Provide the (x, y) coordinate of the cell's center where the given text is located.  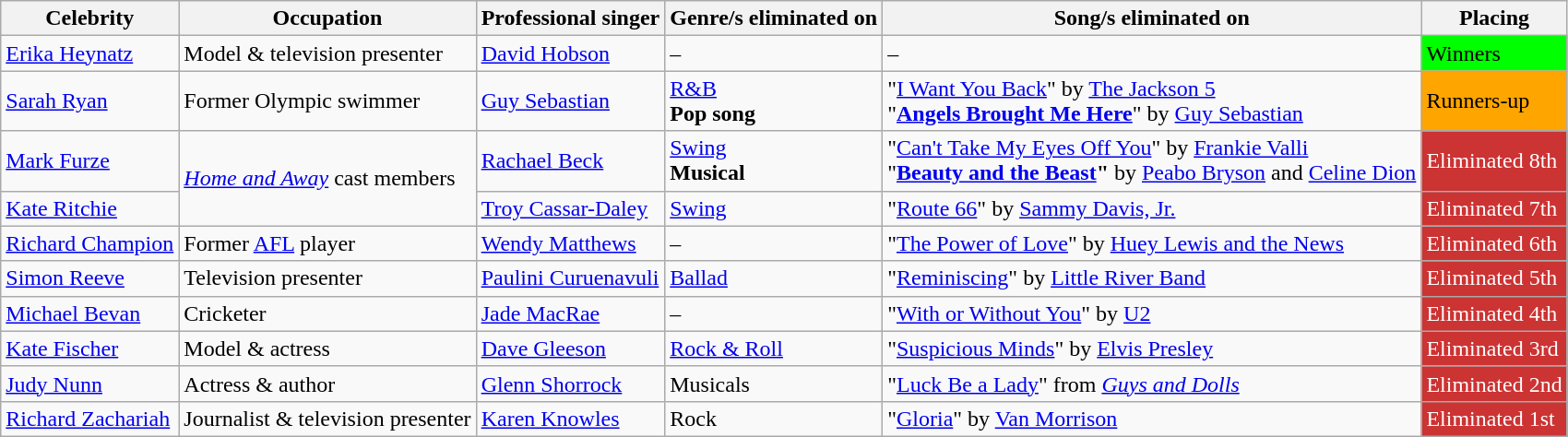
Musicals (774, 384)
Wendy Matthews (570, 243)
Guy Sebastian (570, 101)
Rachael Beck (570, 160)
Richard Zachariah (90, 419)
"Suspicious Minds" by Elvis Presley (1152, 348)
Eliminated 3rd (1494, 348)
Eliminated 6th (1494, 243)
"I Want You Back" by The Jackson 5"Angels Brought Me Here" by Guy Sebastian (1152, 101)
Ballad (774, 278)
Simon Reeve (90, 278)
Sarah Ryan (90, 101)
Eliminated 2nd (1494, 384)
"The Power of Love" by Huey Lewis and the News (1152, 243)
"Can't Take My Eyes Off You" by Frankie Valli"Beauty and the Beast" by Peabo Bryson and Celine Dion (1152, 160)
Journalist & television presenter (327, 419)
Michael Bevan (90, 313)
Troy Cassar-Daley (570, 208)
Paulini Curuenavuli (570, 278)
Mark Furze (90, 160)
Swing (774, 208)
Model & actress (327, 348)
Former AFL player (327, 243)
Rock & Roll (774, 348)
"Reminiscing" by Little River Band (1152, 278)
Model & television presenter (327, 53)
Dave Gleeson (570, 348)
Winners (1494, 53)
Eliminated 7th (1494, 208)
Eliminated 1st (1494, 419)
"Gloria" by Van Morrison (1152, 419)
Karen Knowles (570, 419)
Former Olympic swimmer (327, 101)
Actress & author (327, 384)
Kate Ritchie (90, 208)
Eliminated 8th (1494, 160)
Television presenter (327, 278)
Glenn Shorrock (570, 384)
R&BPop song (774, 101)
Eliminated 5th (1494, 278)
Rock (774, 419)
"Route 66" by Sammy Davis, Jr. (1152, 208)
Eliminated 4th (1494, 313)
Celebrity (90, 18)
Placing (1494, 18)
Jade MacRae (570, 313)
Cricketer (327, 313)
Home and Away cast members (327, 179)
Occupation (327, 18)
Professional singer (570, 18)
Erika Heynatz (90, 53)
Runners-up (1494, 101)
Judy Nunn (90, 384)
Song/s eliminated on (1152, 18)
David Hobson (570, 53)
Richard Champion (90, 243)
"Luck Be a Lady" from Guys and Dolls (1152, 384)
Kate Fischer (90, 348)
Genre/s eliminated on (774, 18)
SwingMusical (774, 160)
"With or Without You" by U2 (1152, 313)
